Return (X, Y) of the center of cell containing provided text 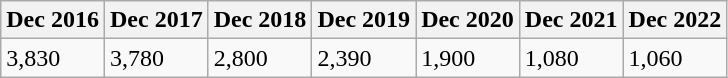
Dec 2019 (364, 20)
2,800 (260, 58)
2,390 (364, 58)
1,900 (468, 58)
1,080 (571, 58)
1,060 (675, 58)
3,780 (156, 58)
Dec 2016 (53, 20)
Dec 2017 (156, 20)
Dec 2018 (260, 20)
Dec 2021 (571, 20)
Dec 2020 (468, 20)
3,830 (53, 58)
Dec 2022 (675, 20)
